Capture the cell that displays the provided text and extract its [X, Y] central coordinate. 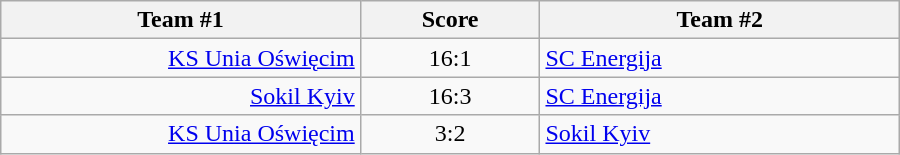
16:3 [450, 96]
16:1 [450, 58]
Team #2 [720, 20]
Score [450, 20]
3:2 [450, 134]
Team #1 [180, 20]
